Search for the cell housing the specified text and yield its (X, Y) center coordinate. 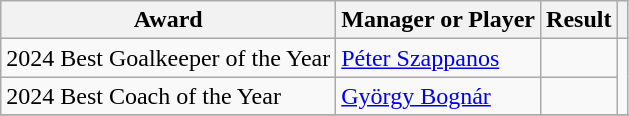
2024 Best Goalkeeper of the Year (168, 58)
Péter Szappanos (438, 58)
György Bognár (438, 96)
Award (168, 20)
2024 Best Coach of the Year (168, 96)
Result (579, 20)
Manager or Player (438, 20)
